Find where the given text appears and provide that cell's center as [x, y] coordinate. 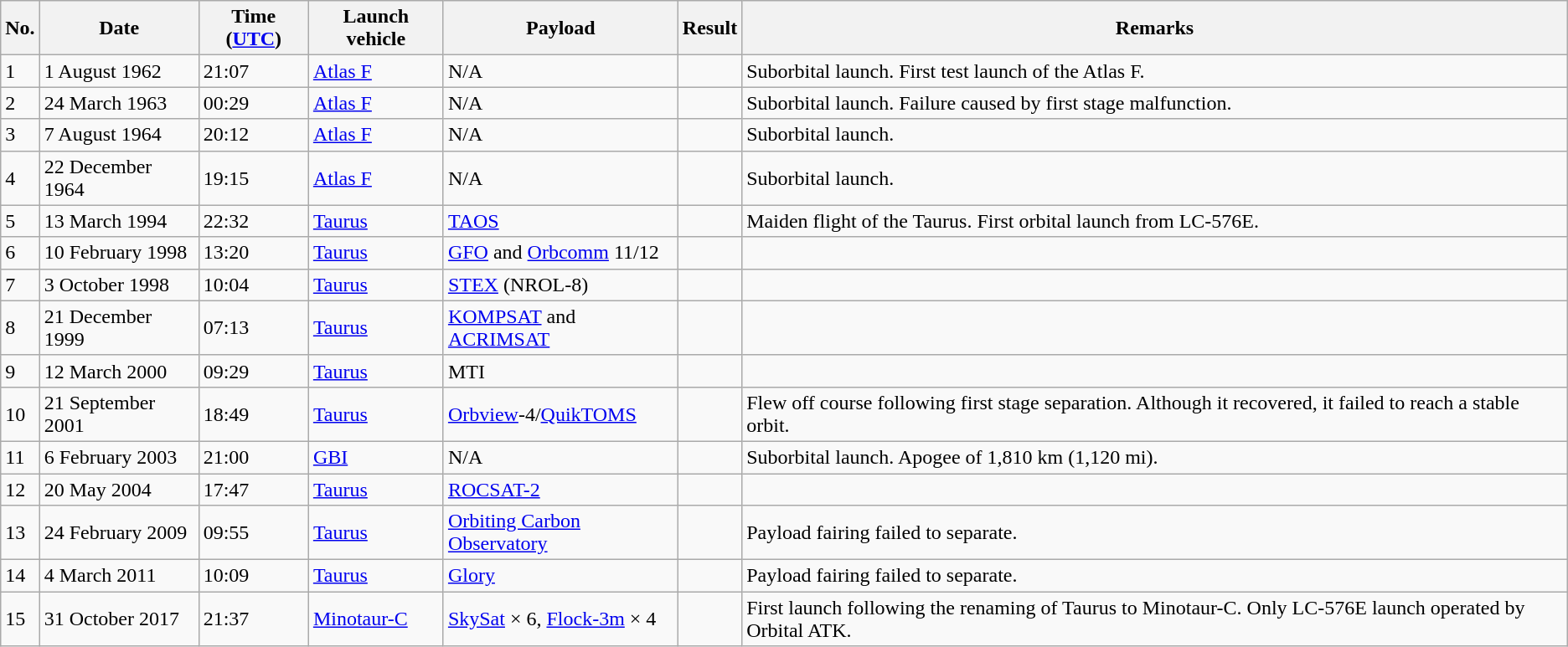
STEX (NROL-8) [560, 285]
9 [20, 371]
21:07 [253, 71]
4 [20, 177]
7 [20, 285]
No. [20, 28]
Minotaur-C [375, 619]
31 October 2017 [119, 619]
1 August 1962 [119, 71]
Flew off course following first stage separation. Although it recovered, it failed to reach a stable orbit. [1155, 413]
09:29 [253, 371]
17:47 [253, 490]
10 [20, 413]
21:37 [253, 619]
KOMPSAT and ACRIMSAT [560, 328]
10:09 [253, 576]
Suborbital launch. Failure caused by first stage malfunction. [1155, 103]
24 February 2009 [119, 532]
Launch vehicle [375, 28]
12 [20, 490]
Glory [560, 576]
09:55 [253, 532]
22 December 1964 [119, 177]
18:49 [253, 413]
11 [20, 457]
6 February 2003 [119, 457]
Maiden flight of the Taurus. First orbital launch from LC-576E. [1155, 221]
20:12 [253, 135]
19:15 [253, 177]
07:13 [253, 328]
12 March 2000 [119, 371]
Result [709, 28]
MTI [560, 371]
1 [20, 71]
6 [20, 253]
GFO and Orbcomm 11/12 [560, 253]
14 [20, 576]
10:04 [253, 285]
22:32 [253, 221]
Remarks [1155, 28]
TAOS [560, 221]
8 [20, 328]
Payload [560, 28]
First launch following the renaming of Taurus to Minotaur-C. Only LC-576E launch operated by Orbital ATK. [1155, 619]
Time (UTC) [253, 28]
4 March 2011 [119, 576]
3 [20, 135]
24 March 1963 [119, 103]
20 May 2004 [119, 490]
15 [20, 619]
21 September 2001 [119, 413]
Orbiting Carbon Observatory [560, 532]
SkySat × 6, Flock-3m × 4 [560, 619]
Orbview-4/QuikTOMS [560, 413]
Date [119, 28]
5 [20, 221]
10 February 1998 [119, 253]
GBI [375, 457]
ROCSAT-2 [560, 490]
21 December 1999 [119, 328]
7 August 1964 [119, 135]
3 October 1998 [119, 285]
Suborbital launch. First test launch of the Atlas F. [1155, 71]
00:29 [253, 103]
13:20 [253, 253]
2 [20, 103]
Suborbital launch. Apogee of 1,810 km (1,120 mi). [1155, 457]
21:00 [253, 457]
13 March 1994 [119, 221]
13 [20, 532]
